Return [X, Y] of the center of cell containing provided text 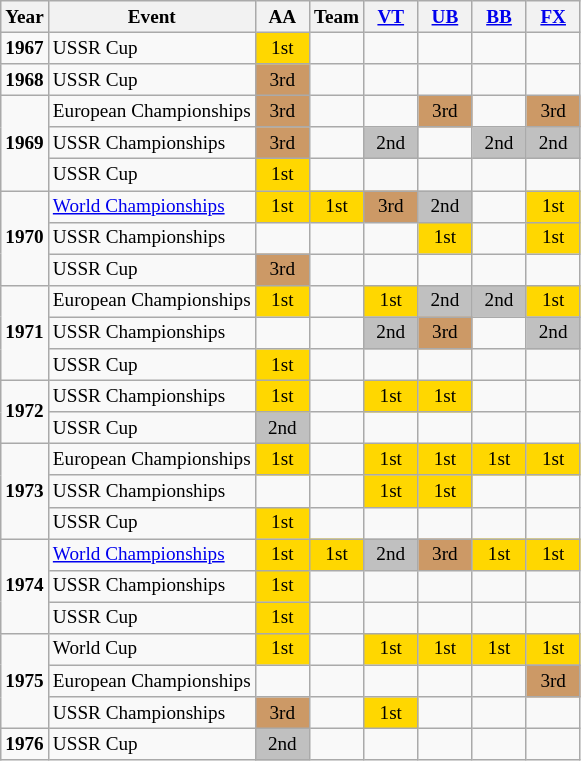
AA [282, 17]
Team [336, 17]
1974 [25, 586]
Year [25, 17]
VT [391, 17]
BB [499, 17]
1968 [25, 80]
1969 [25, 142]
1975 [25, 680]
1970 [25, 238]
1967 [25, 48]
Event [152, 17]
1973 [25, 492]
UB [445, 17]
FX [553, 17]
1976 [25, 744]
1971 [25, 332]
1972 [25, 412]
World Cup [152, 649]
